From the cell containing the given text, extract its center point as (x, y) coordinate. 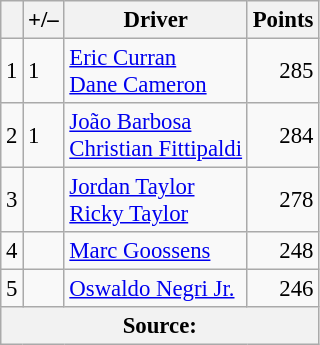
284 (282, 136)
285 (282, 72)
4 (12, 251)
246 (282, 289)
+/– (44, 20)
João Barbosa Christian Fittipaldi (156, 136)
278 (282, 200)
2 (12, 136)
Eric Curran Dane Cameron (156, 72)
Marc Goossens (156, 251)
Driver (156, 20)
5 (12, 289)
248 (282, 251)
3 (12, 200)
Oswaldo Negri Jr. (156, 289)
Points (282, 20)
Jordan Taylor Ricky Taylor (156, 200)
